Provide the [x, y] coordinate of the cell's center where the given text is located.  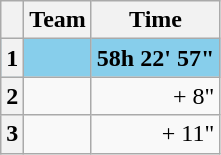
Team [58, 20]
+ 11" [155, 134]
2 [12, 96]
3 [12, 134]
1 [12, 58]
+ 8" [155, 96]
58h 22' 57" [155, 58]
Time [155, 20]
